Return [x, y] of the center of cell containing provided text 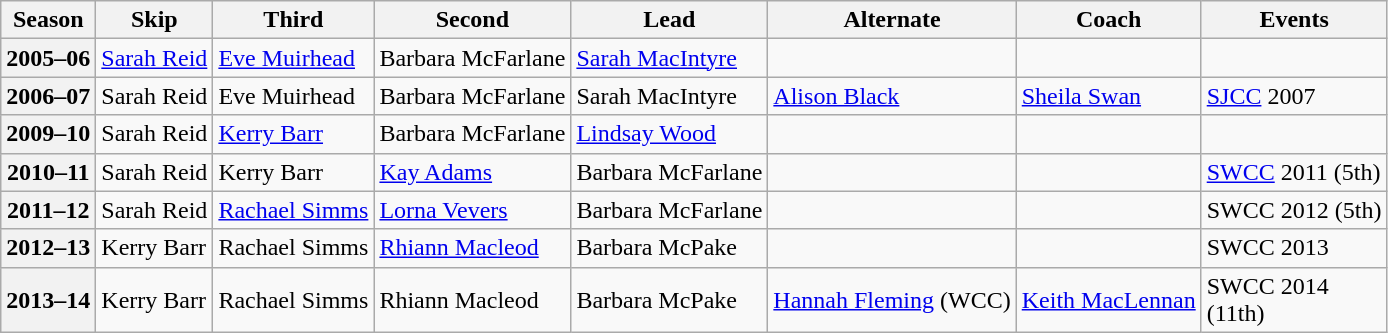
2013–14 [48, 300]
SWCC 2012 (5th) [1294, 210]
Keith MacLennan [1108, 300]
2012–13 [48, 248]
2010–11 [48, 172]
Skip [154, 20]
Second [472, 20]
2011–12 [48, 210]
Alison Black [892, 96]
2006–07 [48, 96]
SWCC 2013 [1294, 248]
Third [294, 20]
SWCC 2011 (5th) [1294, 172]
Season [48, 20]
SWCC 2014 (11th) [1294, 300]
Alternate [892, 20]
SJCC 2007 [1294, 96]
2009–10 [48, 134]
Lorna Vevers [472, 210]
Sheila Swan [1108, 96]
Hannah Fleming (WCC) [892, 300]
2005–06 [48, 58]
Lindsay Wood [670, 134]
Lead [670, 20]
Kay Adams [472, 172]
Coach [1108, 20]
Events [1294, 20]
